Detect which cell encompasses the target text, then output its [X, Y] center coordinate. 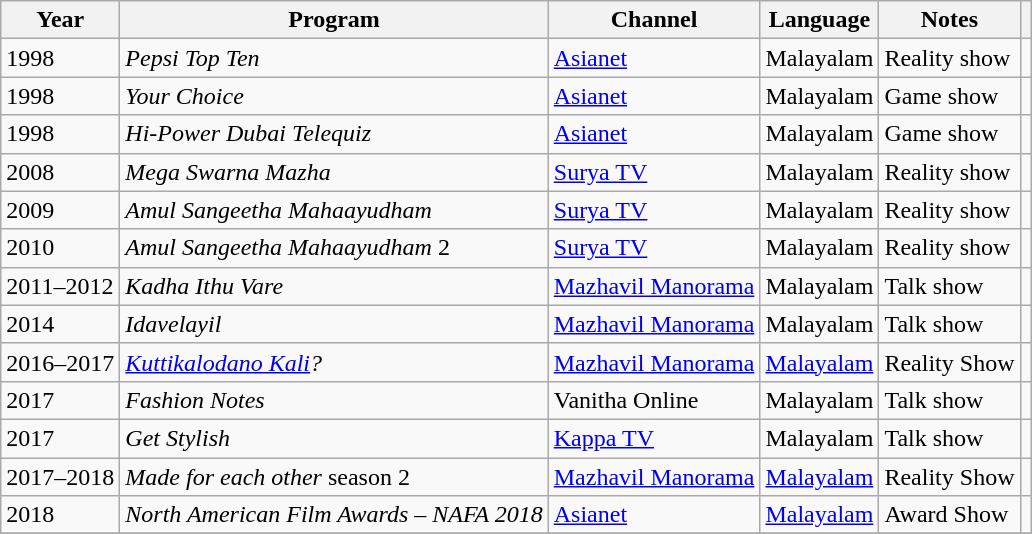
Mega Swarna Mazha [334, 172]
2008 [60, 172]
2018 [60, 515]
Fashion Notes [334, 400]
North American Film Awards – NAFA 2018 [334, 515]
Notes [950, 20]
Language [820, 20]
Year [60, 20]
Pepsi Top Ten [334, 58]
Made for each other season 2 [334, 477]
2011–2012 [60, 286]
Amul Sangeetha Mahaayudham 2 [334, 248]
2009 [60, 210]
2010 [60, 248]
2017–2018 [60, 477]
Amul Sangeetha Mahaayudham [334, 210]
Kappa TV [654, 438]
Get Stylish [334, 438]
2016–2017 [60, 362]
Hi-Power Dubai Telequiz [334, 134]
Award Show [950, 515]
2014 [60, 324]
Program [334, 20]
Idavelayil [334, 324]
Kadha Ithu Vare [334, 286]
Channel [654, 20]
Your Choice [334, 96]
Kuttikalodano Kali? [334, 362]
Vanitha Online [654, 400]
